Identify which cell holds the provided text, then report its [X, Y] central coordinate. 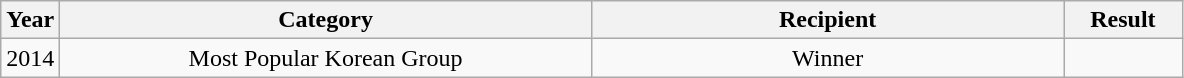
2014 [30, 58]
Year [30, 20]
Recipient [827, 20]
Most Popular Korean Group [326, 58]
Winner [827, 58]
Category [326, 20]
Result [1123, 20]
